For the text-containing cell, return its midpoint in (X, Y) coordinate format. 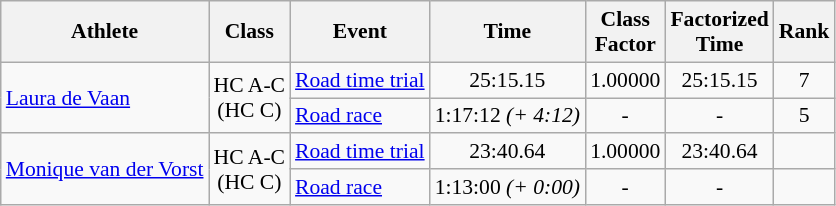
Time (508, 32)
Monique van der Vorst (105, 170)
Class (250, 32)
7 (804, 80)
Event (360, 32)
ClassFactor (625, 32)
Laura de Vaan (105, 98)
Rank (804, 32)
1:17:12 (+ 4:12) (508, 116)
FactorizedTime (719, 32)
1:13:00 (+ 0:00) (508, 187)
Athlete (105, 32)
5 (804, 116)
